Extract the [x, y] coordinate from the center of the cell holding the provided text.  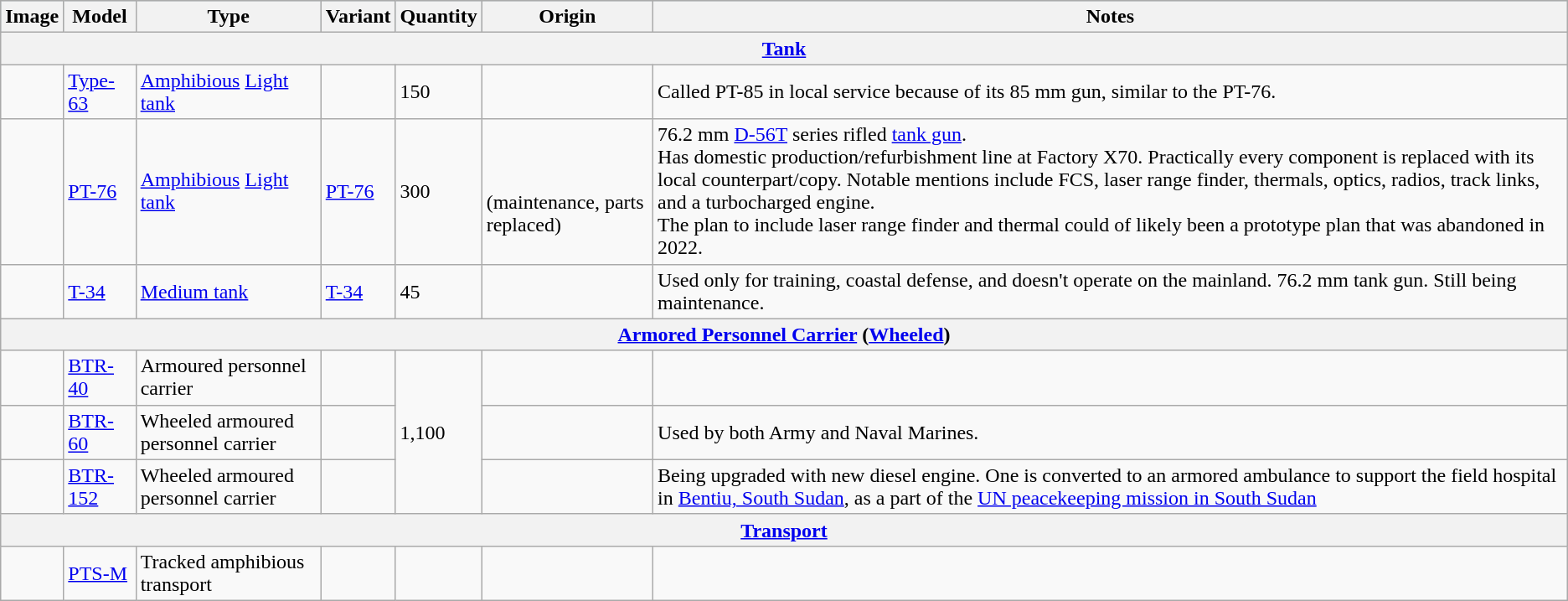
BTR-40 [100, 377]
45 [439, 292]
Quantity [439, 17]
300 [439, 191]
Used by both Army and Naval Marines. [1111, 433]
Tank [784, 49]
Image [32, 17]
Origin [567, 17]
Type-63 [100, 92]
Variant [358, 17]
Called PT-85 in local service because of its 85 mm gun, similar to the PT-76. [1111, 92]
Transport [784, 530]
Medium tank [228, 292]
PTS-M [100, 573]
Tracked amphibious transport [228, 573]
Used only for training, coastal defense, and doesn't operate on the mainland. 76.2 mm tank gun. Still being maintenance. [1111, 292]
150 [439, 92]
1,100 [439, 433]
BTR-60 [100, 433]
Armoured personnel carrier [228, 377]
Notes [1111, 17]
BTR-152 [100, 486]
(maintenance, parts replaced) [567, 191]
Type [228, 17]
Armored Personnel Carrier (Wheeled) [784, 334]
Model [100, 17]
